Return the (X, Y) coordinate for the center point of the cell that contains the specified text.  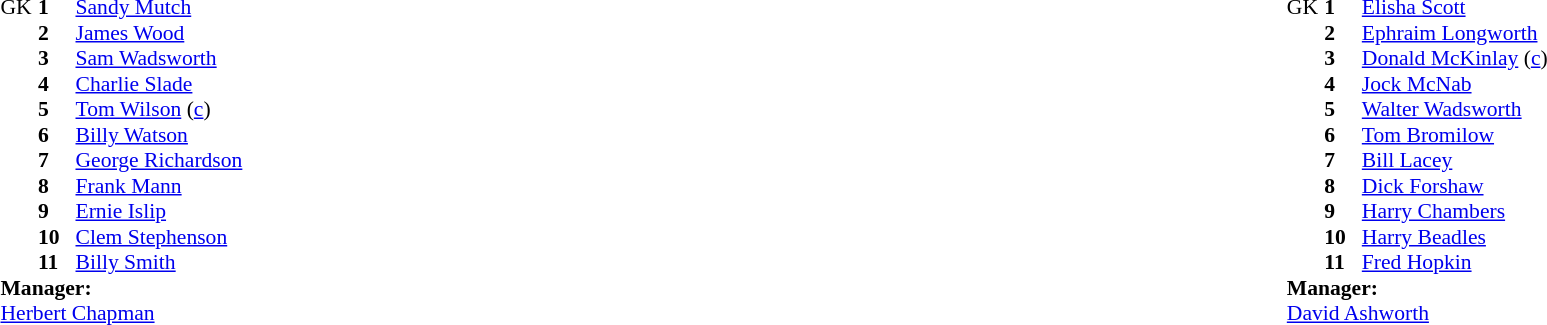
Manager: (121, 288)
Billy Smith (160, 263)
Ernie Islip (160, 211)
Sam Wadsworth (160, 59)
Clem Stephenson (160, 237)
Tom Wilson (c) (160, 109)
Charlie Slade (160, 84)
James Wood (160, 33)
Billy Watson (160, 135)
Frank Mann (160, 186)
George Richardson (160, 161)
